Find where the given text appears and provide that cell's center as (X, Y) coordinate. 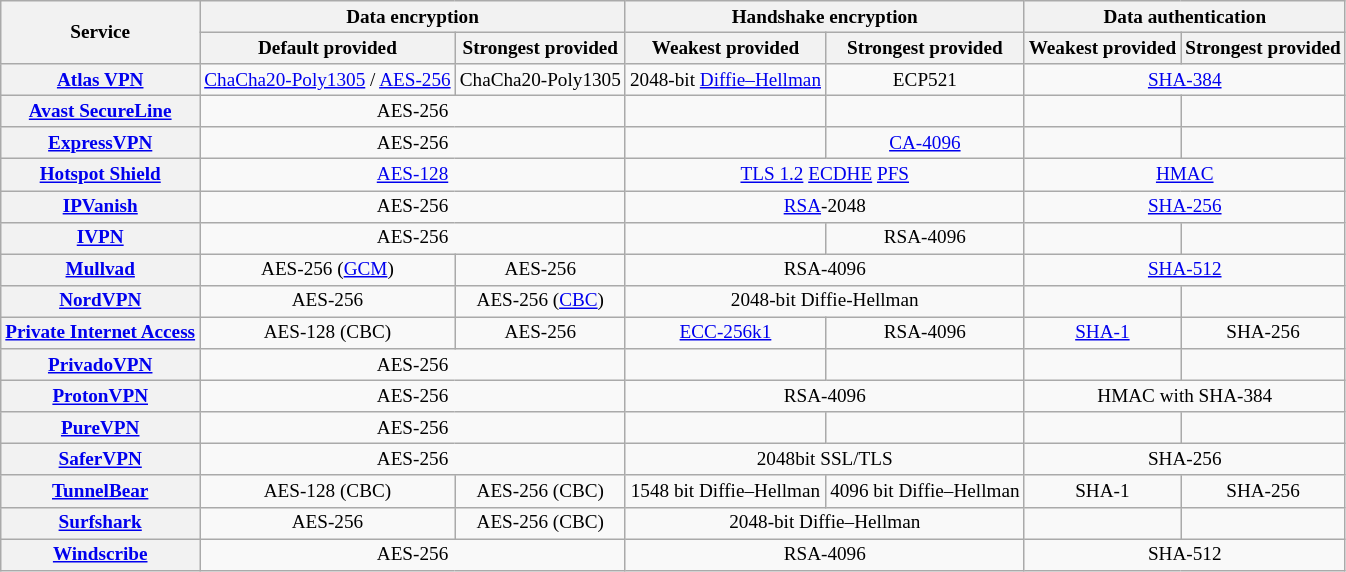
HMAC with SHA-384 (1184, 396)
Surfshark (100, 523)
NordVPN (100, 301)
1548 bit Diffie–Hellman (725, 491)
ChaCha20-Poly1305 / AES-256 (328, 80)
HMAC (1184, 175)
4096 bit Diffie–Hellman (926, 491)
SaferVPN (100, 460)
AES-128 (413, 175)
SHA-384 (1184, 80)
PrivadoVPN (100, 365)
Data authentication (1184, 17)
Avast SecureLine (100, 111)
ChaCha20-Poly1305 (540, 80)
AES-256 (GCM) (328, 270)
Atlas VPN (100, 80)
RSA-2048 (824, 206)
PureVPN (100, 428)
Default provided (328, 48)
TLS 1.2 ECDHE PFS (824, 175)
Handshake encryption (824, 17)
Data encryption (413, 17)
CA-4096 (926, 143)
Private Internet Access (100, 333)
TunnelBear (100, 491)
IVPN (100, 238)
2048bit SSL/TLS (824, 460)
Service (100, 32)
ECC-256k1 (725, 333)
Windscribe (100, 554)
Hotspot Shield (100, 175)
ECP521 (926, 80)
IPVanish (100, 206)
ExpressVPN (100, 143)
Mullvad (100, 270)
ProtonVPN (100, 396)
2048-bit Diffie-Hellman (824, 301)
